Find where the given text appears and provide that cell's center as [x, y] coordinate. 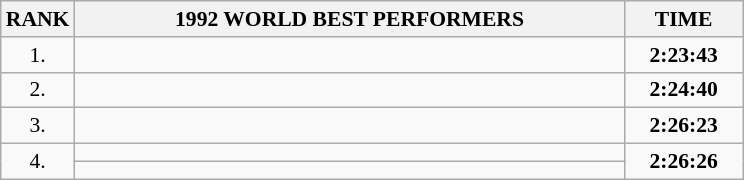
3. [38, 126]
RANK [38, 19]
2:26:26 [684, 162]
2:26:23 [684, 126]
2. [38, 90]
1992 WORLD BEST PERFORMERS [349, 19]
TIME [684, 19]
4. [38, 162]
1. [38, 55]
2:23:43 [684, 55]
2:24:40 [684, 90]
